Detect which cell encompasses the target text, then output its [X, Y] center coordinate. 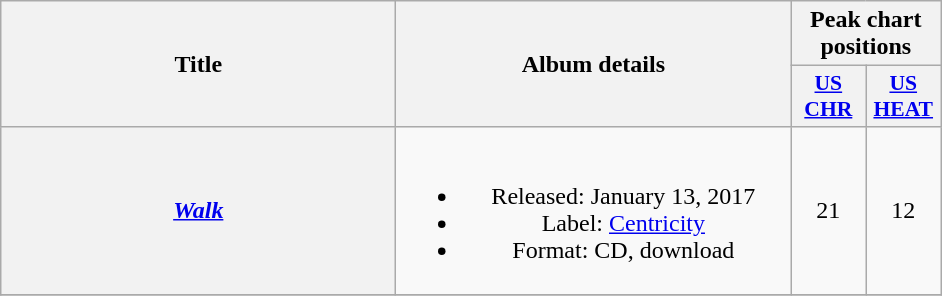
Album details [594, 64]
Peak chart positions [866, 34]
21 [828, 210]
12 [904, 210]
Walk [198, 210]
Released: January 13, 2017Label: CentricityFormat: CD, download [594, 210]
USHEAT [904, 96]
Title [198, 64]
USCHR [828, 96]
